Provide the (x, y) coordinate of the cell's center where the given text is located.  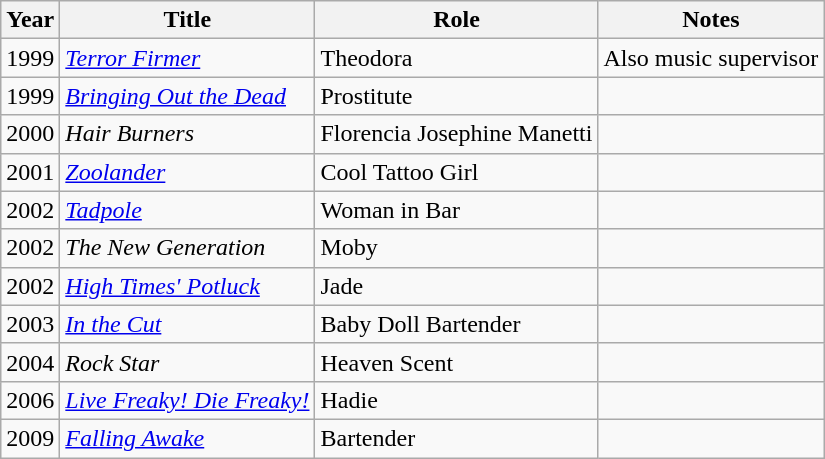
2006 (30, 400)
The New Generation (188, 248)
Moby (456, 248)
Florencia Josephine Manetti (456, 134)
Bringing Out the Dead (188, 96)
Falling Awake (188, 438)
2009 (30, 438)
Notes (711, 20)
Woman in Bar (456, 210)
Jade (456, 286)
Year (30, 20)
Tadpole (188, 210)
Cool Tattoo Girl (456, 172)
2000 (30, 134)
Hadie (456, 400)
2003 (30, 324)
Rock Star (188, 362)
2001 (30, 172)
Heaven Scent (456, 362)
Theodora (456, 58)
Zoolander (188, 172)
Baby Doll Bartender (456, 324)
Also music supervisor (711, 58)
Live Freaky! Die Freaky! (188, 400)
Title (188, 20)
Bartender (456, 438)
Role (456, 20)
Prostitute (456, 96)
2004 (30, 362)
Terror Firmer (188, 58)
High Times' Potluck (188, 286)
Hair Burners (188, 134)
In the Cut (188, 324)
